Return (x, y) of the center of cell containing provided text 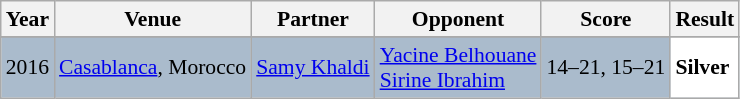
Result (704, 19)
Score (606, 19)
Partner (312, 19)
Venue (152, 19)
Year (28, 19)
2016 (28, 68)
Yacine Belhouane Sirine Ibrahim (458, 68)
14–21, 15–21 (606, 68)
Casablanca, Morocco (152, 68)
Opponent (458, 19)
Silver (704, 68)
Samy Khaldi (312, 68)
